Determine the [x, y] coordinate at the center of the cell enclosing the given text.  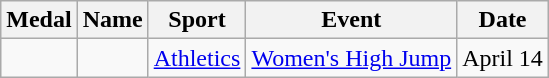
Sport [197, 20]
Date [503, 20]
Name [112, 20]
April 14 [503, 58]
Women's High Jump [352, 58]
Athletics [197, 58]
Medal [39, 20]
Event [352, 20]
